For the text-containing cell, return its midpoint in (X, Y) coordinate format. 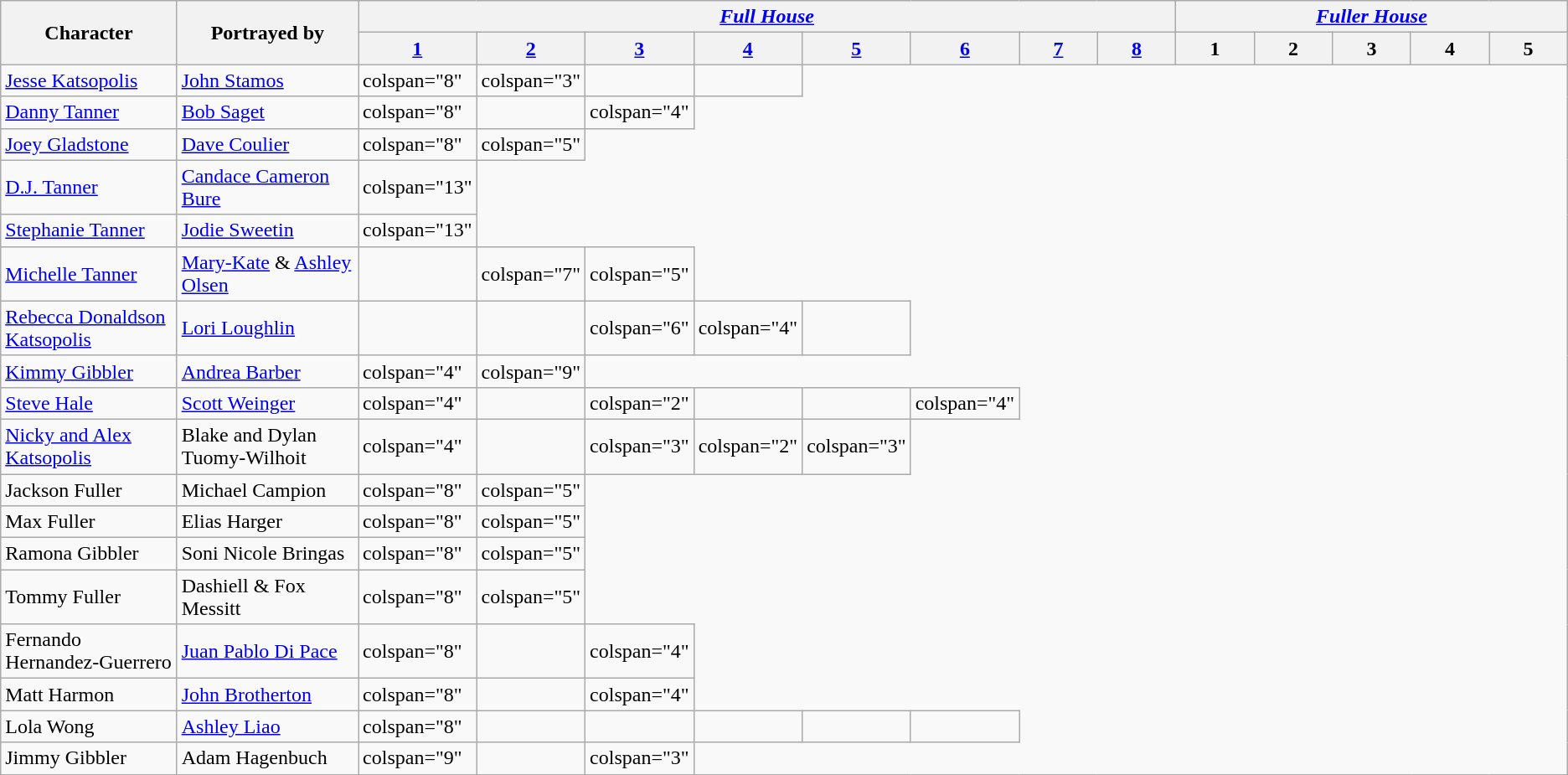
Fernando Hernandez-Guerrero (89, 652)
Jesse Katsopolis (89, 80)
Ramona Gibbler (89, 554)
Lori Loughlin (267, 328)
Stephanie Tanner (89, 230)
Elias Harger (267, 522)
Mary-Kate & Ashley Olsen (267, 273)
Michael Campion (267, 490)
Jodie Sweetin (267, 230)
Ashley Liao (267, 726)
Dashiell & Fox Messitt (267, 597)
Candace Cameron Bure (267, 188)
Juan Pablo Di Pace (267, 652)
Kimmy Gibbler (89, 371)
colspan="6" (640, 328)
Blake and Dylan Tuomy-Wilhoit (267, 446)
Fuller House (1372, 17)
Dave Coulier (267, 144)
Nicky and Alex Katsopolis (89, 446)
Soni Nicole Bringas (267, 554)
Michelle Tanner (89, 273)
Rebecca Donaldson Katsopolis (89, 328)
Jackson Fuller (89, 490)
Tommy Fuller (89, 597)
D.J. Tanner (89, 188)
8 (1137, 49)
Joey Gladstone (89, 144)
John Brotherton (267, 695)
Max Fuller (89, 522)
Character (89, 33)
7 (1059, 49)
Lola Wong (89, 726)
Bob Saget (267, 112)
Adam Hagenbuch (267, 758)
Jimmy Gibbler (89, 758)
Steve Hale (89, 403)
colspan="7" (531, 273)
John Stamos (267, 80)
Scott Weinger (267, 403)
Matt Harmon (89, 695)
Danny Tanner (89, 112)
Full House (767, 17)
Portrayed by (267, 33)
Andrea Barber (267, 371)
6 (965, 49)
